Detect which cell encompasses the target text, then output its [X, Y] center coordinate. 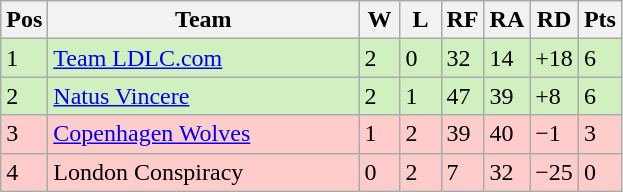
7 [462, 172]
14 [507, 58]
Copenhagen Wolves [204, 134]
Pts [600, 20]
L [420, 20]
+18 [554, 58]
London Conspiracy [204, 172]
40 [507, 134]
+8 [554, 96]
RD [554, 20]
Team LDLC.com [204, 58]
Pos [24, 20]
Natus Vincere [204, 96]
Team [204, 20]
−1 [554, 134]
RF [462, 20]
47 [462, 96]
4 [24, 172]
−25 [554, 172]
RA [507, 20]
W [380, 20]
